Return [x, y] of the center of cell containing provided text 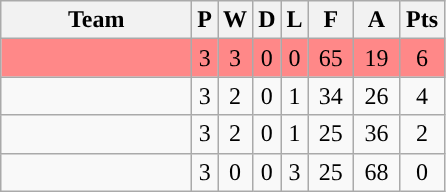
19 [377, 58]
W [236, 20]
L [294, 20]
26 [377, 96]
Pts [422, 20]
F [331, 20]
6 [422, 58]
34 [331, 96]
36 [377, 134]
P [205, 20]
Team [96, 20]
A [377, 20]
68 [377, 172]
D [267, 20]
65 [331, 58]
4 [422, 96]
